Detect which cell encompasses the target text, then output its (X, Y) center coordinate. 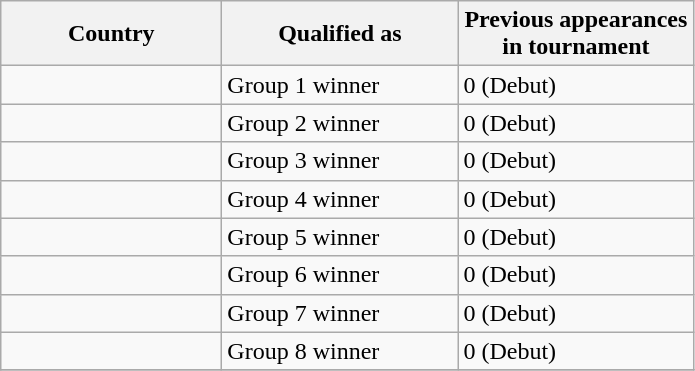
Group 4 winner (340, 199)
Qualified as (340, 34)
Previous appearances in tournament (576, 34)
Group 2 winner (340, 123)
Group 8 winner (340, 351)
Country (112, 34)
Group 3 winner (340, 161)
Group 5 winner (340, 237)
Group 1 winner (340, 85)
Group 7 winner (340, 313)
Group 6 winner (340, 275)
